Identify which cell holds the provided text, then report its (x, y) central coordinate. 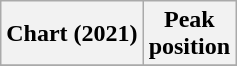
Peakposition (189, 34)
Chart (2021) (72, 34)
